Determine the [x, y] coordinate at the center of the cell enclosing the given text.  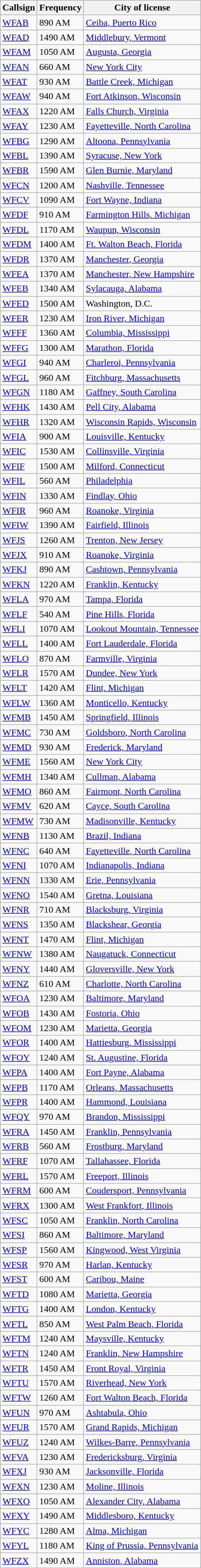
Pine Hills, Florida [142, 614]
WFUR [19, 1427]
Kingwood, West Virginia [142, 1250]
WFGL [19, 377]
Orleans, Massachusetts [142, 1087]
Ashtabula, Ohio [142, 1413]
WFYC [19, 1531]
Fort Walton Beach, Florida [142, 1398]
Springfield, Illinois [142, 718]
WFRA [19, 1132]
660 AM [61, 67]
WFVA [19, 1457]
WFME [19, 762]
WFCN [19, 185]
West Palm Beach, Florida [142, 1324]
WFDR [19, 259]
Dundee, New York [142, 673]
1590 AM [61, 170]
WFNO [19, 895]
Franklin, Pennsylvania [142, 1132]
Tampa, Florida [142, 599]
620 AM [61, 806]
Alma, Michigan [142, 1531]
WFNI [19, 865]
Brazil, Indiana [142, 836]
1280 AM [61, 1531]
WFAT [19, 82]
WFNW [19, 954]
WFBG [19, 141]
Lookout Mountain, Tennessee [142, 629]
WFST [19, 1279]
WFLA [19, 599]
WFDM [19, 244]
Monticello, Kentucky [142, 703]
Louisville, Kentucky [142, 437]
Syracuse, New York [142, 155]
WFFG [19, 348]
Trenton, New Jersey [142, 540]
WFHR [19, 422]
WFTU [19, 1383]
WFSI [19, 1235]
WFLR [19, 673]
1540 AM [61, 895]
Front Royal, Virginia [142, 1368]
WFNY [19, 969]
WFKN [19, 584]
London, Kentucky [142, 1309]
Middlebury, Vermont [142, 37]
Fostoria, Ohio [142, 1013]
Fort Wayne, Indiana [142, 200]
WFED [19, 303]
Caribou, Maine [142, 1279]
1080 AM [61, 1294]
1200 AM [61, 185]
WFRL [19, 1176]
Marathon, Florida [142, 348]
710 AM [61, 910]
1090 AM [61, 200]
WFJS [19, 540]
Anniston, Alabama [142, 1560]
WFHK [19, 407]
Grand Rapids, Michigan [142, 1427]
Farmington Hills, Michigan [142, 215]
Battle Creek, Michigan [142, 82]
WFBL [19, 155]
Blacksburg, Virginia [142, 910]
Fort Lauderdale, Florida [142, 643]
1530 AM [61, 451]
850 AM [61, 1324]
WFEB [19, 289]
610 AM [61, 984]
King of Prussia, Pennsylvania [142, 1545]
Blackshear, Georgia [142, 925]
WFTL [19, 1324]
Franklin, Kentucky [142, 584]
WFMD [19, 747]
Callsign [19, 8]
1420 AM [61, 688]
1350 AM [61, 925]
WFMW [19, 821]
Maysville, Kentucky [142, 1338]
WFNN [19, 880]
Riverhead, New York [142, 1383]
Cullman, Alabama [142, 777]
WFIR [19, 510]
Iron River, Michigan [142, 318]
WFTW [19, 1398]
WFNS [19, 925]
WFMB [19, 718]
WFOA [19, 998]
WFIN [19, 496]
WFIF [19, 466]
Indianapolis, Indiana [142, 865]
West Frankfort, Illinois [142, 1206]
WFPR [19, 1102]
WFAM [19, 52]
WFLL [19, 643]
Columbia, Mississippi [142, 333]
Sylacauga, Alabama [142, 289]
1380 AM [61, 954]
WFRB [19, 1146]
WFXJ [19, 1472]
WFRF [19, 1161]
Gloversville, New York [142, 969]
Philadelphia [142, 481]
WFFF [19, 333]
WFLF [19, 614]
WFOR [19, 1043]
Frostburg, Maryland [142, 1146]
Cayce, South Carolina [142, 806]
WFTG [19, 1309]
WFBR [19, 170]
WFTR [19, 1368]
Milford, Connecticut [142, 466]
Manchester, New Hampshire [142, 274]
WFMO [19, 791]
Brandon, Mississippi [142, 1117]
WFLW [19, 703]
WFTM [19, 1338]
Franklin, New Hampshire [142, 1353]
Fort Atkinson, Wisconsin [142, 96]
WFKJ [19, 570]
Fredericksburg, Virginia [142, 1457]
Glen Burnie, Maryland [142, 170]
540 AM [61, 614]
Freeport, Illinois [142, 1176]
Farmville, Virginia [142, 659]
WFLO [19, 659]
WFNC [19, 850]
Wisconsin Rapids, Wisconsin [142, 422]
WFGN [19, 392]
WFZX [19, 1560]
WFYL [19, 1545]
Naugatuck, Connecticut [142, 954]
City of license [142, 8]
WFUN [19, 1413]
WFAY [19, 126]
Fairfield, Illinois [142, 525]
900 AM [61, 437]
WFAN [19, 67]
WFMH [19, 777]
WFUZ [19, 1442]
1320 AM [61, 422]
640 AM [61, 850]
WFEA [19, 274]
1290 AM [61, 141]
WFTN [19, 1353]
Washington, D.C. [142, 303]
WFIL [19, 481]
WFRM [19, 1191]
Findlay, Ohio [142, 496]
Gaffney, South Carolina [142, 392]
WFPA [19, 1072]
WFSR [19, 1265]
Goldsboro, North Carolina [142, 732]
Ft. Walton Beach, Florida [142, 244]
Harlan, Kentucky [142, 1265]
Manchester, Georgia [142, 259]
Augusta, Georgia [142, 52]
Erie, Pennsylvania [142, 880]
870 AM [61, 659]
WFAB [19, 23]
Fort Payne, Alabama [142, 1072]
WFER [19, 318]
WFLT [19, 688]
Madisonville, Kentucky [142, 821]
WFMV [19, 806]
WFIW [19, 525]
Wilkes-Barre, Pennsylvania [142, 1442]
WFNZ [19, 984]
1470 AM [61, 939]
Hattiesburg, Mississippi [142, 1043]
WFOY [19, 1058]
WFMC [19, 732]
Alexander City, Alabama [142, 1501]
Falls Church, Virginia [142, 111]
WFAX [19, 111]
Cashtown, Pennsylvania [142, 570]
1130 AM [61, 836]
Waupun, Wisconsin [142, 230]
WFOM [19, 1028]
Franklin, North Carolina [142, 1220]
WFQY [19, 1117]
Gretna, Louisiana [142, 895]
WFCV [19, 200]
Collinsville, Virginia [142, 451]
WFDL [19, 230]
WFXO [19, 1501]
Coudersport, Pennsylvania [142, 1191]
Moline, Illinois [142, 1486]
WFIC [19, 451]
WFLI [19, 629]
Fairmont, North Carolina [142, 791]
Jacksonville, Florida [142, 1472]
Pell City, Alabama [142, 407]
WFAW [19, 96]
WFNR [19, 910]
WFOB [19, 1013]
WFDF [19, 215]
Hammond, Louisiana [142, 1102]
WFXN [19, 1486]
Frequency [61, 8]
WFPB [19, 1087]
WFNT [19, 939]
Middlesboro, Kentucky [142, 1516]
WFIA [19, 437]
Tallahassee, Florida [142, 1161]
Fitchburg, Massachusetts [142, 377]
WFRX [19, 1206]
1440 AM [61, 969]
Charlotte, North Carolina [142, 984]
WFJX [19, 555]
WFTD [19, 1294]
WFGI [19, 362]
WFSP [19, 1250]
Frederick, Maryland [142, 747]
Nashville, Tennessee [142, 185]
WFAD [19, 37]
WFSC [19, 1220]
Charleroi, Pennsylvania [142, 362]
Altoona, Pennsylvania [142, 141]
WFNB [19, 836]
WFXY [19, 1516]
St. Augustine, Florida [142, 1058]
Ceiba, Puerto Rico [142, 23]
